Output the (X, Y) coordinate of the center of the cell containing the given text.  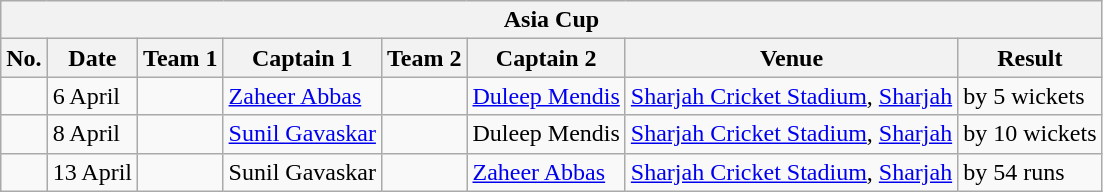
Venue (791, 58)
Result (1030, 58)
by 54 runs (1030, 172)
by 5 wickets (1030, 96)
Captain 2 (546, 58)
Team 1 (181, 58)
by 10 wickets (1030, 134)
Team 2 (424, 58)
6 April (92, 96)
Captain 1 (302, 58)
8 April (92, 134)
Asia Cup (552, 20)
No. (24, 58)
13 April (92, 172)
Date (92, 58)
